Return [X, Y] of the center of cell containing provided text 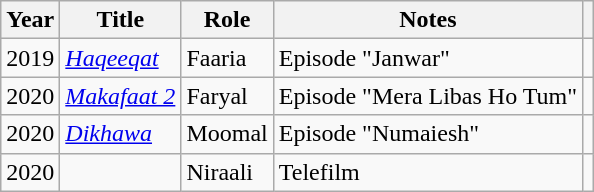
Notes [428, 20]
Episode "Mera Libas Ho Tum" [428, 96]
Title [120, 20]
Niraali [227, 172]
Year [30, 20]
Dikhawa [120, 134]
Faryal [227, 96]
2019 [30, 58]
Episode "Janwar" [428, 58]
Haqeeqat [120, 58]
Role [227, 20]
Episode "Numaiesh" [428, 134]
Telefilm [428, 172]
Moomal [227, 134]
Makafaat 2 [120, 96]
Faaria [227, 58]
